For the text-containing cell, return its midpoint in (x, y) coordinate format. 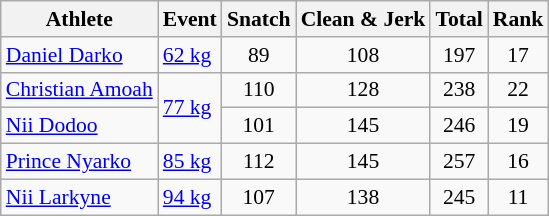
77 kg (190, 108)
16 (518, 162)
Clean & Jerk (364, 19)
197 (458, 55)
11 (518, 197)
Rank (518, 19)
17 (518, 55)
94 kg (190, 197)
108 (364, 55)
128 (364, 90)
245 (458, 197)
107 (259, 197)
85 kg (190, 162)
Nii Larkyne (80, 197)
Total (458, 19)
19 (518, 126)
62 kg (190, 55)
Nii Dodoo (80, 126)
257 (458, 162)
Athlete (80, 19)
Christian Amoah (80, 90)
Snatch (259, 19)
Prince Nyarko (80, 162)
112 (259, 162)
Daniel Darko (80, 55)
138 (364, 197)
238 (458, 90)
89 (259, 55)
Event (190, 19)
101 (259, 126)
246 (458, 126)
110 (259, 90)
22 (518, 90)
